Detect which cell encompasses the target text, then output its (x, y) center coordinate. 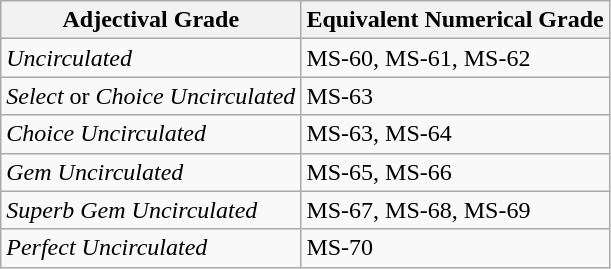
MS-63 (455, 96)
Select or Choice Uncirculated (151, 96)
Gem Uncirculated (151, 172)
Choice Uncirculated (151, 134)
Uncirculated (151, 58)
Adjectival Grade (151, 20)
Perfect Uncirculated (151, 248)
MS-70 (455, 248)
MS-63, MS-64 (455, 134)
Equivalent Numerical Grade (455, 20)
MS-65, MS-66 (455, 172)
MS-60, MS-61, MS-62 (455, 58)
Superb Gem Uncirculated (151, 210)
MS-67, MS-68, MS-69 (455, 210)
